Capture the cell that displays the provided text and extract its [x, y] central coordinate. 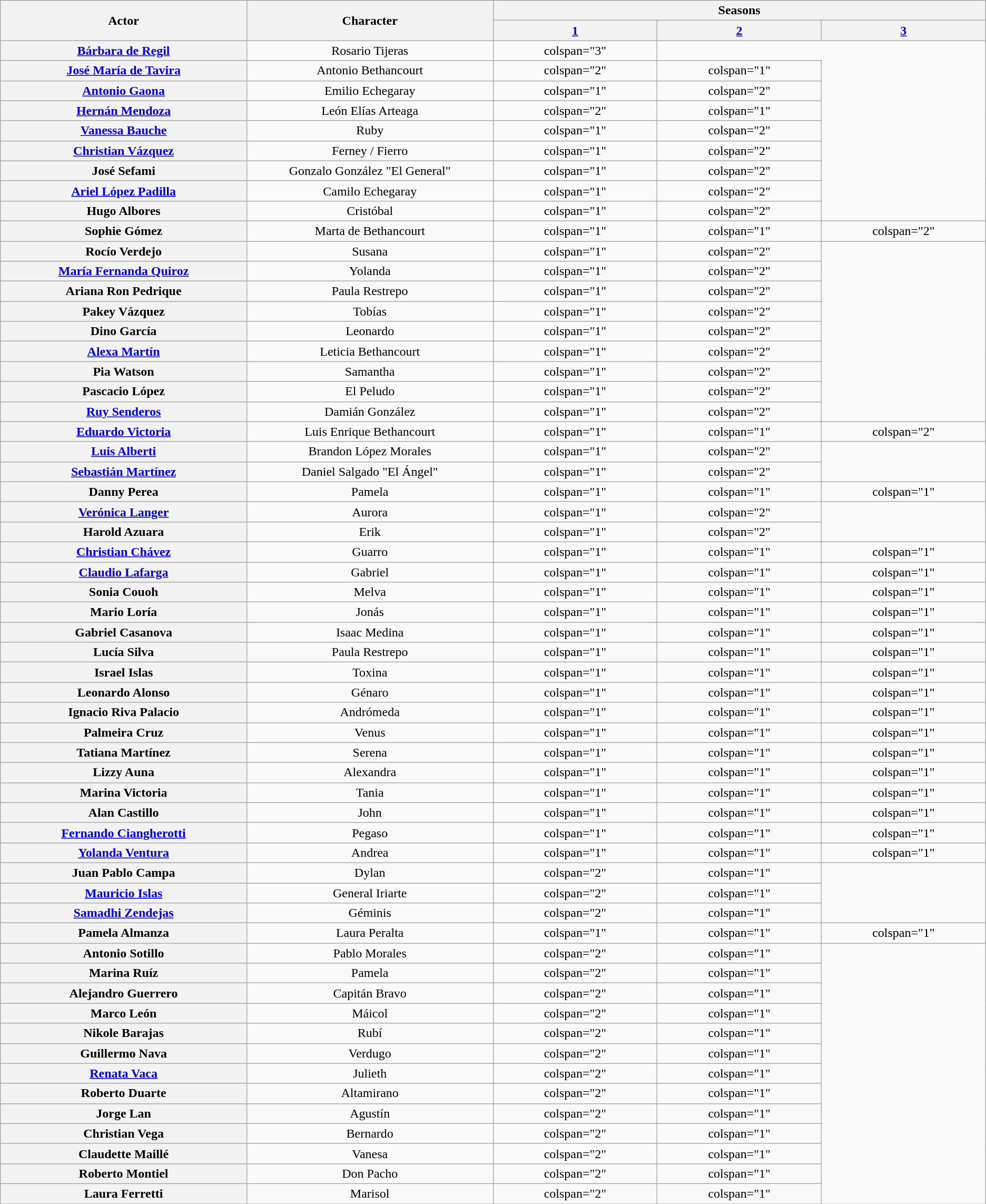
Claudio Lafarga [124, 572]
2 [739, 31]
Ferney / Fierro [370, 151]
Leticia Bethancourt [370, 351]
Toxina [370, 672]
Verdugo [370, 1053]
Jorge Lan [124, 1113]
Leonardo [370, 331]
Erik [370, 532]
Nikole Barajas [124, 1033]
Alexandra [370, 772]
Alexa Martín [124, 351]
Andrea [370, 853]
Roberto Montiel [124, 1173]
Venus [370, 732]
Julieth [370, 1073]
Agustín [370, 1113]
Danny Perea [124, 492]
Luis Alberti [124, 452]
Emilio Echegaray [370, 91]
Sebastián Martínez [124, 472]
Gabriel Casanova [124, 632]
Damián González [370, 412]
Yolanda [370, 271]
El Peludo [370, 391]
Antonio Gaona [124, 91]
Guillermo Nava [124, 1053]
Cristóbal [370, 211]
Marco León [124, 1013]
Ruby [370, 131]
Palmeira Cruz [124, 732]
Dino García [124, 331]
Rosario Tijeras [370, 51]
José Sefami [124, 171]
Roberto Duarte [124, 1093]
Dylan [370, 873]
Don Pacho [370, 1173]
Christian Vázquez [124, 151]
Génaro [370, 692]
Antonio Bethancourt [370, 71]
Camilo Echegaray [370, 191]
Pakey Vázquez [124, 311]
General Iriarte [370, 893]
Juan Pablo Campa [124, 873]
Rubí [370, 1033]
colspan="3" [575, 51]
Daniel Salgado "El Ángel" [370, 472]
Christian Vega [124, 1133]
Aurora [370, 512]
Máicol [370, 1013]
Claudette Maillé [124, 1153]
Alejandro Guerrero [124, 993]
Ariana Ron Pedrique [124, 291]
Bernardo [370, 1133]
Lucía Silva [124, 652]
León Elías Arteaga [370, 111]
Yolanda Ventura [124, 853]
Ruy Senderos [124, 412]
Gonzalo González "El General" [370, 171]
Marta de Bethancourt [370, 231]
Marina Victoria [124, 792]
Fernando Ciangherotti [124, 833]
Verónica Langer [124, 512]
Marisol [370, 1193]
Vanesa [370, 1153]
Capitán Bravo [370, 993]
Israel Islas [124, 672]
María Fernanda Quiroz [124, 271]
Hugo Albores [124, 211]
Pascacio López [124, 391]
Brandon López Morales [370, 452]
Hernán Mendoza [124, 111]
Vanessa Bauche [124, 131]
Rocío Verdejo [124, 251]
Renata Vaca [124, 1073]
John [370, 813]
Character [370, 21]
Melva [370, 592]
Gabriel [370, 572]
Pablo Morales [370, 953]
Luis Enrique Bethancourt [370, 432]
Altamirano [370, 1093]
1 [575, 31]
Laura Peralta [370, 933]
Tatiana Martínez [124, 752]
José María de Tavira [124, 71]
Alan Castillo [124, 813]
Jonás [370, 612]
Laura Ferretti [124, 1193]
Sophie Gómez [124, 231]
Tania [370, 792]
Pegaso [370, 833]
Samadhi Zendejas [124, 913]
Christian Chávez [124, 552]
Tobías [370, 311]
Lizzy Auna [124, 772]
Eduardo Victoria [124, 432]
Mauricio Islas [124, 893]
Marina Ruíz [124, 973]
Leonardo Alonso [124, 692]
Ariel López Padilla [124, 191]
Samantha [370, 371]
Pia Watson [124, 371]
Actor [124, 21]
Isaac Medina [370, 632]
Guarro [370, 552]
3 [903, 31]
Bárbara de Regil [124, 51]
Pamela Almanza [124, 933]
Antonio Sotillo [124, 953]
Harold Azuara [124, 532]
Seasons [739, 11]
Andrómeda [370, 712]
Sonia Couoh [124, 592]
Serena [370, 752]
Susana [370, 251]
Ignacio Riva Palacio [124, 712]
Géminis [370, 913]
Mario Loría [124, 612]
